From the cell containing the given text, extract its center point as (X, Y) coordinate. 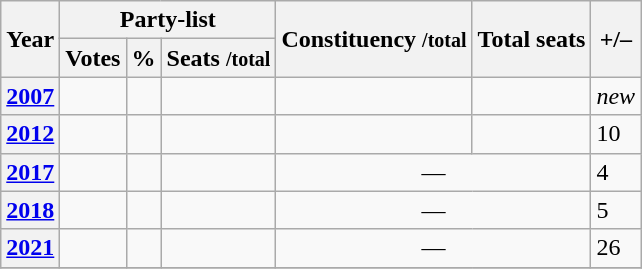
new (616, 96)
2018 (30, 210)
Party-list (168, 20)
Total seats (532, 39)
Seats /total (218, 58)
5 (616, 210)
2007 (30, 96)
2012 (30, 134)
Votes (93, 58)
4 (616, 172)
26 (616, 248)
+/– (616, 39)
10 (616, 134)
Constituency /total (374, 39)
2017 (30, 172)
Year (30, 39)
% (144, 58)
2021 (30, 248)
